From the cell containing the given text, extract its center point as (x, y) coordinate. 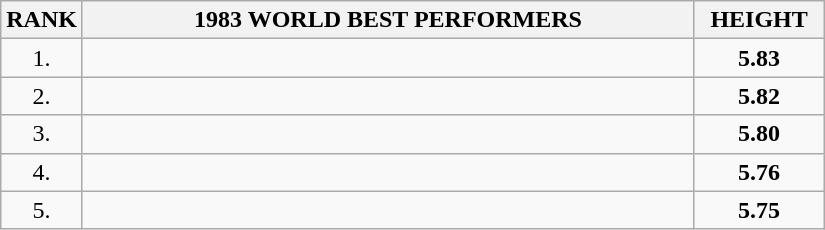
RANK (42, 20)
5.80 (760, 134)
5.76 (760, 172)
HEIGHT (760, 20)
4. (42, 172)
5.82 (760, 96)
2. (42, 96)
5.83 (760, 58)
1. (42, 58)
5.75 (760, 210)
3. (42, 134)
5. (42, 210)
1983 WORLD BEST PERFORMERS (388, 20)
